Find where the given text appears and provide that cell's center as (X, Y) coordinate. 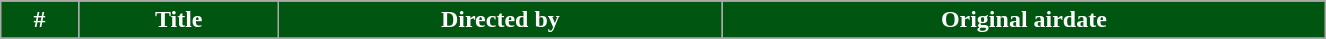
# (40, 20)
Original airdate (1024, 20)
Directed by (500, 20)
Title (179, 20)
